Determine the (x, y) coordinate at the center of the cell enclosing the given text.  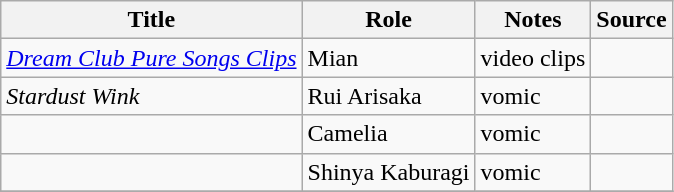
Shinya Kaburagi (388, 172)
Stardust Wink (152, 96)
Camelia (388, 134)
Title (152, 20)
Source (632, 20)
Rui Arisaka (388, 96)
video clips (533, 58)
Role (388, 20)
Mian (388, 58)
Dream Club Pure Songs Clips (152, 58)
Notes (533, 20)
